Locate the cell with the specified text and output its (X, Y) center coordinate. 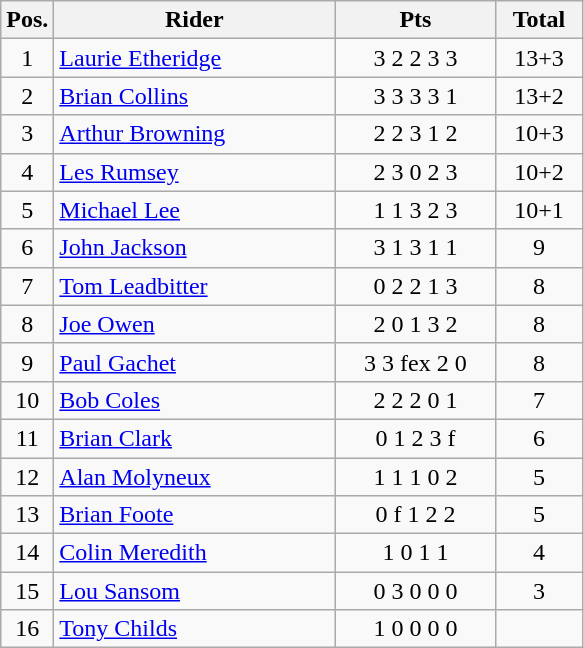
Les Rumsey (194, 172)
13+2 (539, 96)
15 (28, 591)
Brian Clark (194, 438)
Joe Owen (194, 324)
2 (28, 96)
0 2 2 1 3 (416, 286)
1 0 1 1 (416, 553)
1 1 1 0 2 (416, 477)
Michael Lee (194, 210)
Tom Leadbitter (194, 286)
3 2 2 3 3 (416, 58)
John Jackson (194, 248)
11 (28, 438)
3 3 3 3 1 (416, 96)
13+3 (539, 58)
Pts (416, 20)
2 3 0 2 3 (416, 172)
Brian Foote (194, 515)
2 2 3 1 2 (416, 134)
Tony Childs (194, 629)
2 0 1 3 2 (416, 324)
1 (28, 58)
2 2 2 0 1 (416, 400)
Lou Sansom (194, 591)
3 1 3 1 1 (416, 248)
Alan Molyneux (194, 477)
1 1 3 2 3 (416, 210)
0 f 1 2 2 (416, 515)
3 3 fex 2 0 (416, 362)
Rider (194, 20)
12 (28, 477)
0 3 0 0 0 (416, 591)
14 (28, 553)
Pos. (28, 20)
Paul Gachet (194, 362)
Colin Meredith (194, 553)
Laurie Etheridge (194, 58)
10+1 (539, 210)
Bob Coles (194, 400)
0 1 2 3 f (416, 438)
Arthur Browning (194, 134)
10+3 (539, 134)
13 (28, 515)
1 0 0 0 0 (416, 629)
16 (28, 629)
Brian Collins (194, 96)
Total (539, 20)
10 (28, 400)
10+2 (539, 172)
